From the cell containing the given text, extract its center point as (x, y) coordinate. 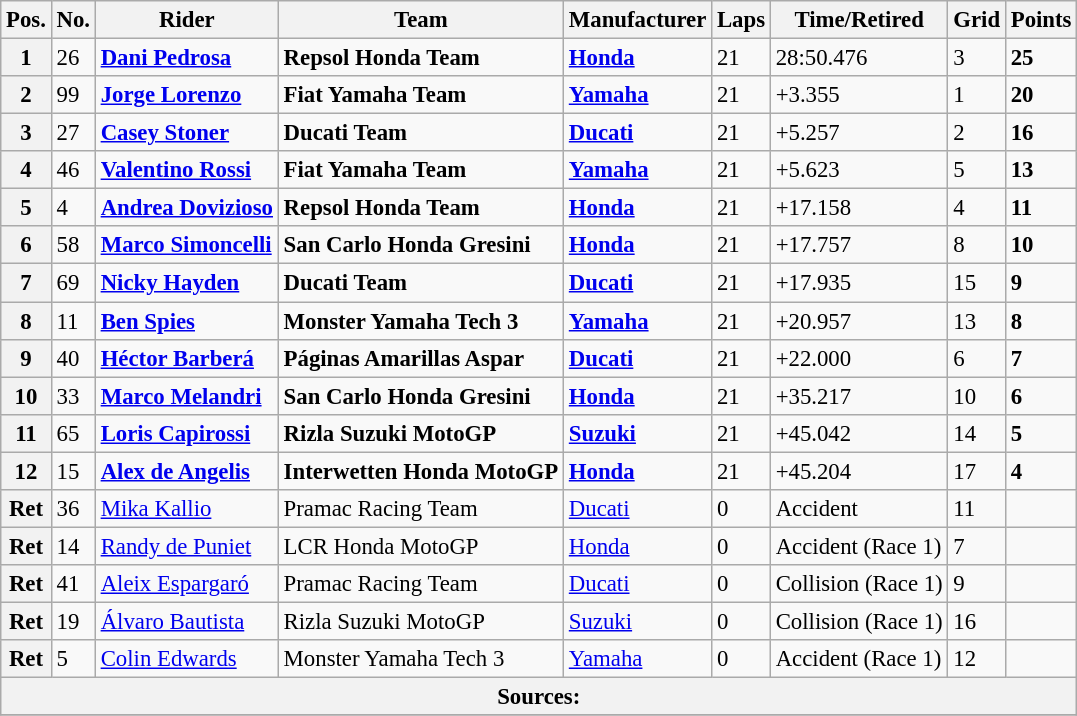
Grid (976, 20)
Randy de Puniet (186, 546)
+5.257 (859, 133)
Alex de Angelis (186, 471)
+17.935 (859, 283)
Ben Spies (186, 321)
+5.623 (859, 170)
36 (73, 509)
99 (73, 95)
28:50.476 (859, 58)
Marco Simoncelli (186, 245)
Manufacturer (638, 20)
Team (420, 20)
Álvaro Bautista (186, 621)
27 (73, 133)
LCR Honda MotoGP (420, 546)
Valentino Rossi (186, 170)
Héctor Barberá (186, 358)
No. (73, 20)
26 (73, 58)
Aleix Espargaró (186, 584)
Time/Retired (859, 20)
+17.757 (859, 245)
Rider (186, 20)
+45.204 (859, 471)
41 (73, 584)
65 (73, 433)
58 (73, 245)
Dani Pedrosa (186, 58)
Sources: (539, 697)
+17.158 (859, 208)
19 (73, 621)
Andrea Dovizioso (186, 208)
+3.355 (859, 95)
Pos. (26, 20)
46 (73, 170)
25 (1040, 58)
+45.042 (859, 433)
Accident (859, 509)
+35.217 (859, 396)
40 (73, 358)
Páginas Amarillas Aspar (420, 358)
Nicky Hayden (186, 283)
69 (73, 283)
+20.957 (859, 321)
20 (1040, 95)
+22.000 (859, 358)
Colin Edwards (186, 659)
Marco Melandri (186, 396)
Interwetten Honda MotoGP (420, 471)
Loris Capirossi (186, 433)
Points (1040, 20)
17 (976, 471)
Casey Stoner (186, 133)
Jorge Lorenzo (186, 95)
Mika Kallio (186, 509)
33 (73, 396)
Laps (742, 20)
